From the cell containing the given text, extract its center point as [x, y] coordinate. 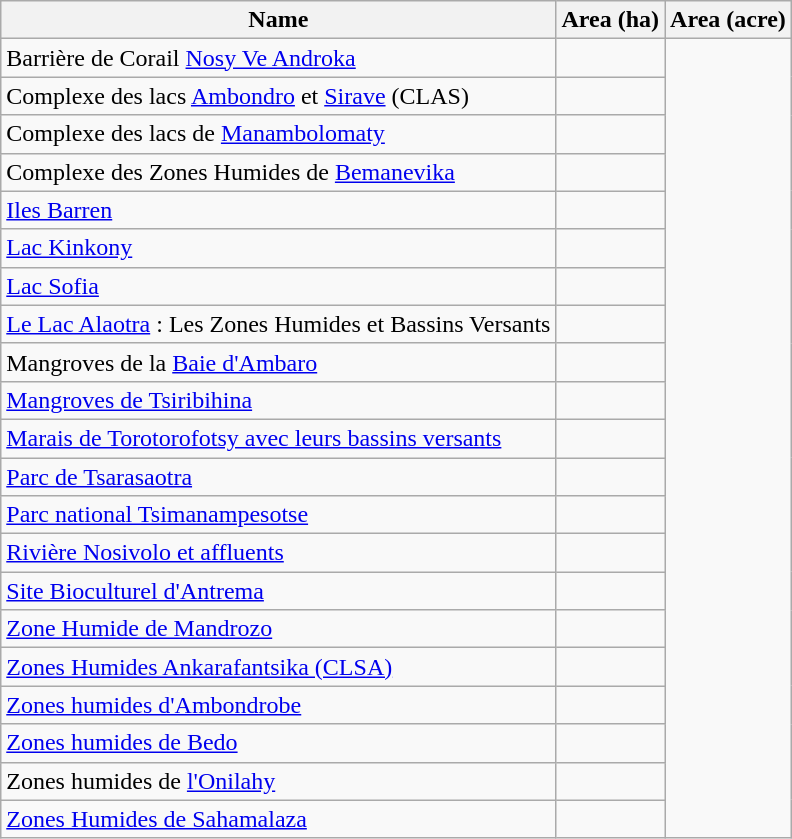
Mangroves de la Baie d'Ambaro [278, 362]
Zones humides de l'Onilahy [278, 781]
Area (acre) [728, 20]
Zones Humides de Sahamalaza [278, 819]
Site Bioculturel d'Antrema [278, 591]
Complexe des Zones Humides de Bemanevika [278, 172]
Iles Barren [278, 210]
Zones Humides Ankarafantsika (CLSA) [278, 667]
Parc national Tsimanampesotse [278, 515]
Name [278, 20]
Rivière Nosivolo et affluents [278, 553]
Zones humides d'Ambondrobe [278, 705]
Mangroves de Tsiribihina [278, 400]
Complexe des lacs Ambondro et Sirave (CLAS) [278, 96]
Le Lac Alaotra : Les Zones Humides et Bassins Versants [278, 324]
Parc de Tsarasaotra [278, 477]
Lac Kinkony [278, 248]
Complexe des lacs de Manambolomaty [278, 134]
Area (ha) [610, 20]
Marais de Torotorofotsy avec leurs bassins versants [278, 438]
Barrière de Corail Nosy Ve Androka [278, 58]
Lac Sofia [278, 286]
Zone Humide de Mandrozo [278, 629]
Zones humides de Bedo [278, 743]
